Determine the [X, Y] coordinate at the center of the cell enclosing the given text.  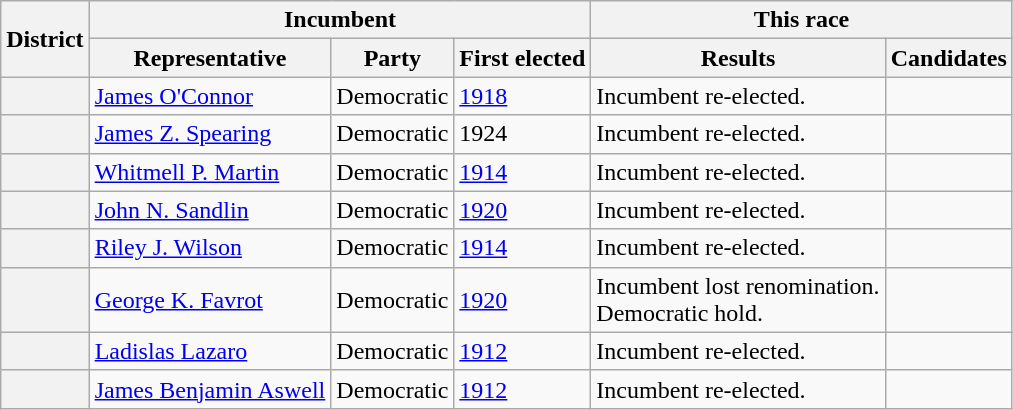
James O'Connor [210, 96]
First elected [522, 58]
Party [392, 58]
James Benjamin Aswell [210, 389]
Riley J. Wilson [210, 248]
Incumbent [340, 20]
Results [738, 58]
Ladislas Lazaro [210, 351]
Whitmell P. Martin [210, 172]
George K. Favrot [210, 300]
1924 [522, 134]
James Z. Spearing [210, 134]
District [45, 39]
Candidates [948, 58]
Incumbent lost renomination.Democratic hold. [738, 300]
This race [802, 20]
1918 [522, 96]
John N. Sandlin [210, 210]
Representative [210, 58]
